Extract the [x, y] coordinate from the center of the cell holding the provided text.  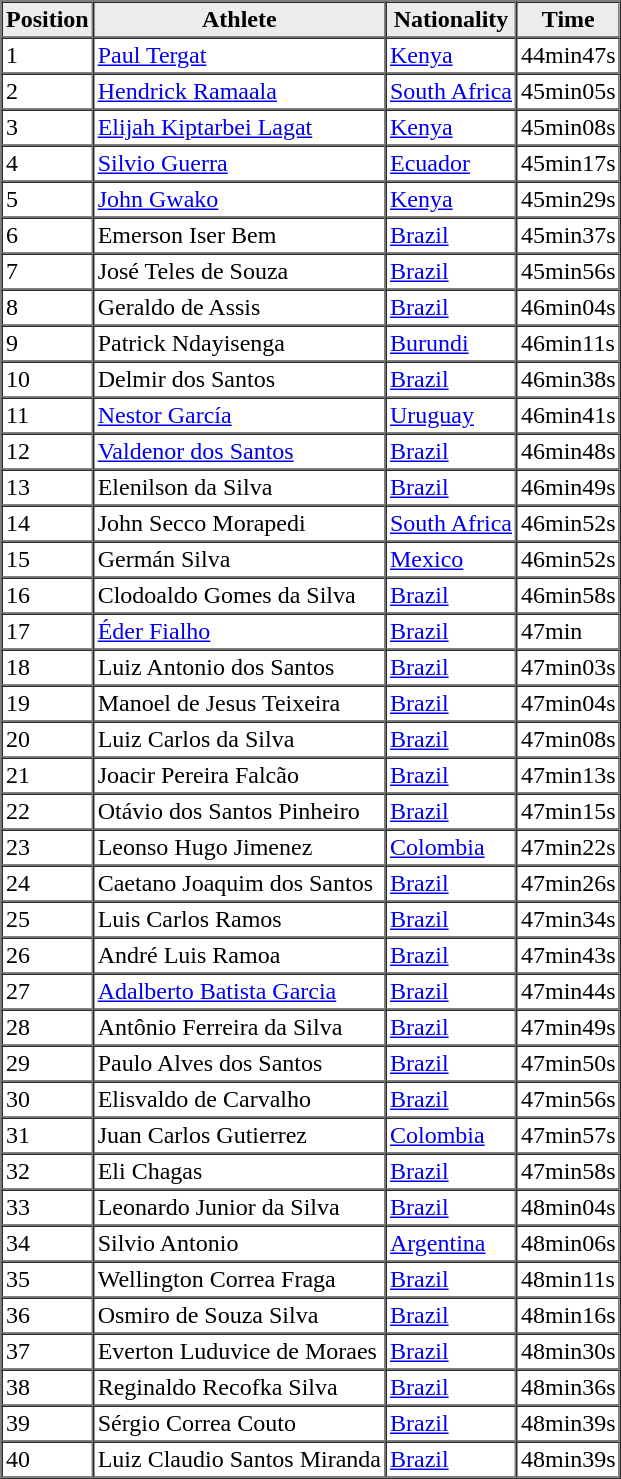
28 [48, 1028]
47min15s [568, 812]
40 [48, 1460]
Sérgio Correa Couto [239, 1424]
46min48s [568, 452]
25 [48, 920]
Joacir Pereira Falcão [239, 776]
31 [48, 1136]
48min06s [568, 1244]
Everton Luduvice de Moraes [239, 1352]
Position [48, 20]
29 [48, 1064]
47min43s [568, 956]
46min38s [568, 380]
Silvio Guerra [239, 164]
46min49s [568, 488]
Elisvaldo de Carvalho [239, 1100]
Elijah Kiptarbei Lagat [239, 128]
Emerson Iser Bem [239, 236]
20 [48, 740]
47min50s [568, 1064]
Caetano Joaquim dos Santos [239, 884]
7 [48, 272]
47min22s [568, 848]
48min16s [568, 1316]
10 [48, 380]
47min04s [568, 704]
Elenilson da Silva [239, 488]
47min57s [568, 1136]
Leonso Hugo Jimenez [239, 848]
18 [48, 668]
5 [48, 200]
47min34s [568, 920]
Manoel de Jesus Teixeira [239, 704]
Germán Silva [239, 560]
30 [48, 1100]
Wellington Correa Fraga [239, 1280]
11 [48, 416]
27 [48, 992]
17 [48, 632]
Mexico [450, 560]
21 [48, 776]
Reginaldo Recofka Silva [239, 1388]
Paul Tergat [239, 56]
38 [48, 1388]
Luiz Claudio Santos Miranda [239, 1460]
48min11s [568, 1280]
45min08s [568, 128]
Patrick Ndayisenga [239, 344]
19 [48, 704]
47min58s [568, 1172]
John Secco Morapedi [239, 524]
47min08s [568, 740]
Luiz Antonio dos Santos [239, 668]
46min41s [568, 416]
Geraldo de Assis [239, 308]
47min13s [568, 776]
Adalberto Batista Garcia [239, 992]
26 [48, 956]
44min47s [568, 56]
Ecuador [450, 164]
45min37s [568, 236]
32 [48, 1172]
46min11s [568, 344]
Eli Chagas [239, 1172]
8 [48, 308]
47min03s [568, 668]
46min04s [568, 308]
46min58s [568, 596]
Time [568, 20]
Valdenor dos Santos [239, 452]
Juan Carlos Gutierrez [239, 1136]
36 [48, 1316]
Luis Carlos Ramos [239, 920]
37 [48, 1352]
23 [48, 848]
Leonardo Junior da Silva [239, 1208]
Antônio Ferreira da Silva [239, 1028]
1 [48, 56]
Nestor García [239, 416]
16 [48, 596]
22 [48, 812]
47min49s [568, 1028]
Silvio Antonio [239, 1244]
48min30s [568, 1352]
45min05s [568, 92]
José Teles de Souza [239, 272]
André Luis Ramoa [239, 956]
45min29s [568, 200]
Paulo Alves dos Santos [239, 1064]
13 [48, 488]
14 [48, 524]
Hendrick Ramaala [239, 92]
39 [48, 1424]
Clodoaldo Gomes da Silva [239, 596]
Éder Fialho [239, 632]
6 [48, 236]
45min56s [568, 272]
24 [48, 884]
Athlete [239, 20]
Luiz Carlos da Silva [239, 740]
9 [48, 344]
48min36s [568, 1388]
Otávio dos Santos Pinheiro [239, 812]
Nationality [450, 20]
Burundi [450, 344]
48min04s [568, 1208]
Uruguay [450, 416]
2 [48, 92]
47min44s [568, 992]
3 [48, 128]
15 [48, 560]
47min56s [568, 1100]
47min [568, 632]
47min26s [568, 884]
John Gwako [239, 200]
4 [48, 164]
Argentina [450, 1244]
35 [48, 1280]
12 [48, 452]
45min17s [568, 164]
34 [48, 1244]
Osmiro de Souza Silva [239, 1316]
Delmir dos Santos [239, 380]
33 [48, 1208]
